Pinpoint the cell where the given text exists, returning its [x, y] midpoint coordinate. 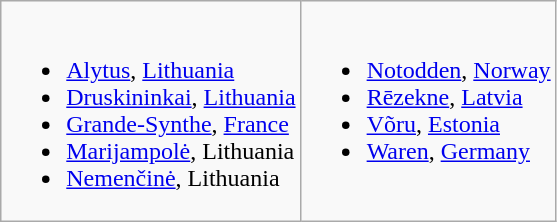
Notodden, Norway Rēzekne, Latvia Võru, Estonia Waren, Germany [428, 112]
Alytus, Lithuania Druskininkai, Lithuania Grande-Synthe, France Marijampolė, Lithuania Nemenčinė, Lithuania [151, 112]
